Return the (X, Y) coordinate for the center point of the cell that contains the specified text.  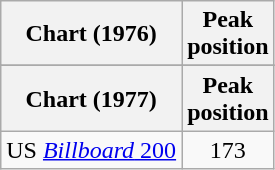
Chart (1976) (92, 34)
US Billboard 200 (92, 150)
173 (228, 150)
Chart (1977) (92, 98)
